For the text-containing cell, return its midpoint in [x, y] coordinate format. 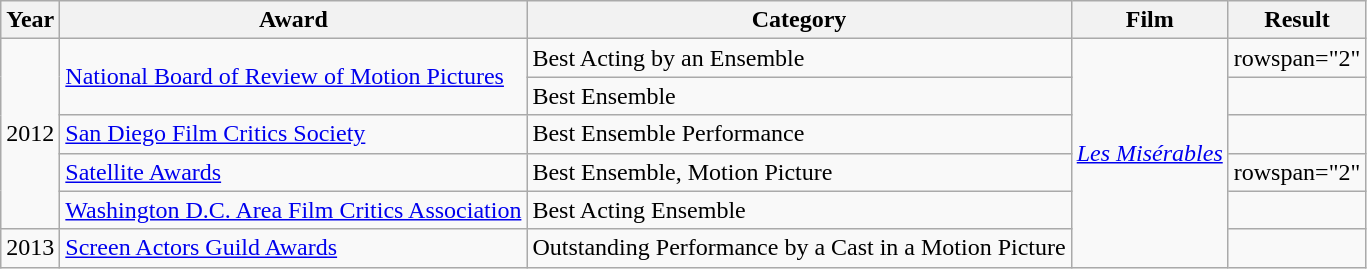
2012 [30, 134]
Result [1297, 20]
National Board of Review of Motion Pictures [294, 77]
Screen Actors Guild Awards [294, 248]
San Diego Film Critics Society [294, 134]
Les Misérables [1150, 153]
Satellite Awards [294, 172]
Best Ensemble, Motion Picture [799, 172]
Best Acting by an Ensemble [799, 58]
Best Ensemble Performance [799, 134]
Award [294, 20]
Washington D.C. Area Film Critics Association [294, 210]
Year [30, 20]
Outstanding Performance by a Cast in a Motion Picture [799, 248]
Film [1150, 20]
Best Acting Ensemble [799, 210]
2013 [30, 248]
Category [799, 20]
Best Ensemble [799, 96]
